Capture the cell that displays the provided text and extract its (X, Y) central coordinate. 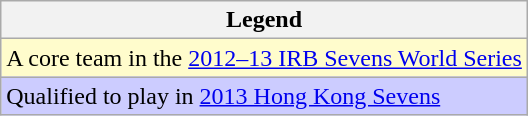
Qualified to play in 2013 Hong Kong Sevens (264, 96)
Legend (264, 20)
A core team in the 2012–13 IRB Sevens World Series (264, 58)
